Detect which cell encompasses the target text, then output its (x, y) center coordinate. 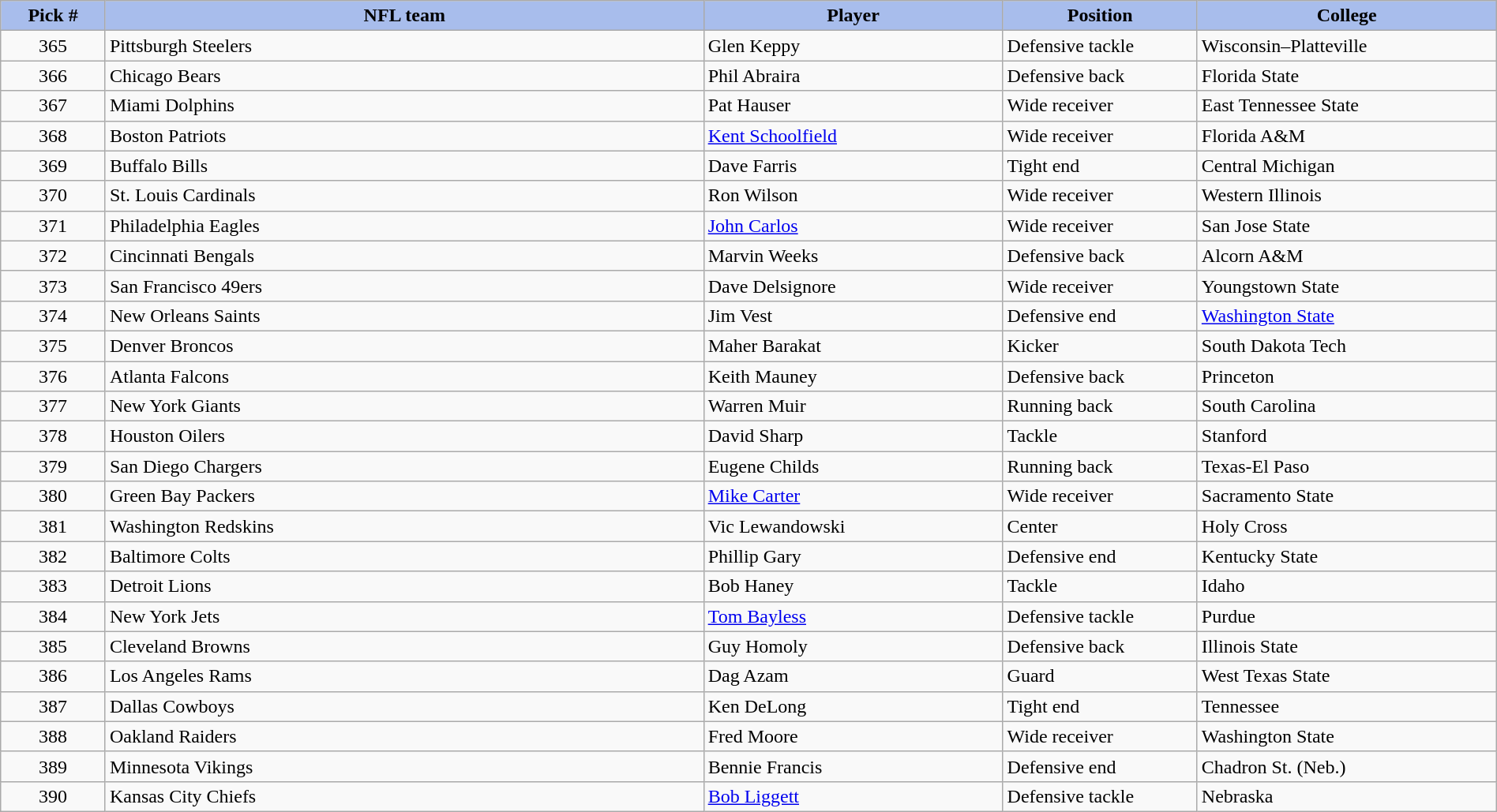
Guy Homoly (853, 646)
Mike Carter (853, 496)
Chicago Bears (404, 76)
Dave Delsignore (853, 286)
Pittsburgh Steelers (404, 46)
East Tennessee State (1347, 106)
Green Bay Packers (404, 496)
South Dakota Tech (1347, 346)
Dag Azam (853, 676)
Atlanta Falcons (404, 376)
379 (54, 466)
377 (54, 406)
Tennessee (1347, 706)
Phil Abraira (853, 76)
Phillip Gary (853, 556)
Marvin Weeks (853, 256)
Position (1100, 16)
Eugene Childs (853, 466)
Bob Haney (853, 586)
South Carolina (1347, 406)
365 (54, 46)
Nebraska (1347, 796)
Vic Lewandowski (853, 526)
College (1347, 16)
Kent Schoolfield (853, 136)
Ron Wilson (853, 196)
Fred Moore (853, 736)
Central Michigan (1347, 166)
380 (54, 496)
Texas-El Paso (1347, 466)
Guard (1100, 676)
Warren Muir (853, 406)
372 (54, 256)
Minnesota Vikings (404, 766)
Kansas City Chiefs (404, 796)
370 (54, 196)
Jim Vest (853, 316)
Washington Redskins (404, 526)
Stanford (1347, 436)
San Francisco 49ers (404, 286)
375 (54, 346)
St. Louis Cardinals (404, 196)
368 (54, 136)
David Sharp (853, 436)
Idaho (1347, 586)
367 (54, 106)
Tom Bayless (853, 616)
386 (54, 676)
NFL team (404, 16)
390 (54, 796)
John Carlos (853, 226)
Baltimore Colts (404, 556)
San Jose State (1347, 226)
Chadron St. (Neb.) (1347, 766)
Center (1100, 526)
369 (54, 166)
Bennie Francis (853, 766)
Florida State (1347, 76)
384 (54, 616)
Bob Liggett (853, 796)
381 (54, 526)
388 (54, 736)
Holy Cross (1347, 526)
Dave Farris (853, 166)
Maher Barakat (853, 346)
Houston Oilers (404, 436)
373 (54, 286)
Ken DeLong (853, 706)
Sacramento State (1347, 496)
Kentucky State (1347, 556)
Alcorn A&M (1347, 256)
385 (54, 646)
387 (54, 706)
Buffalo Bills (404, 166)
Dallas Cowboys (404, 706)
Illinois State (1347, 646)
West Texas State (1347, 676)
Purdue (1347, 616)
San Diego Chargers (404, 466)
378 (54, 436)
Wisconsin–Platteville (1347, 46)
389 (54, 766)
New York Giants (404, 406)
New Orleans Saints (404, 316)
Cleveland Browns (404, 646)
Boston Patriots (404, 136)
383 (54, 586)
Keith Mauney (853, 376)
Denver Broncos (404, 346)
374 (54, 316)
Glen Keppy (853, 46)
376 (54, 376)
Florida A&M (1347, 136)
Player (853, 16)
Oakland Raiders (404, 736)
Pick # (54, 16)
382 (54, 556)
Western Illinois (1347, 196)
Miami Dolphins (404, 106)
366 (54, 76)
Kicker (1100, 346)
Pat Hauser (853, 106)
Los Angeles Rams (404, 676)
Youngstown State (1347, 286)
371 (54, 226)
Cincinnati Bengals (404, 256)
Princeton (1347, 376)
Philadelphia Eagles (404, 226)
Detroit Lions (404, 586)
New York Jets (404, 616)
